Determine the (x, y) coordinate at the center of the cell enclosing the given text.  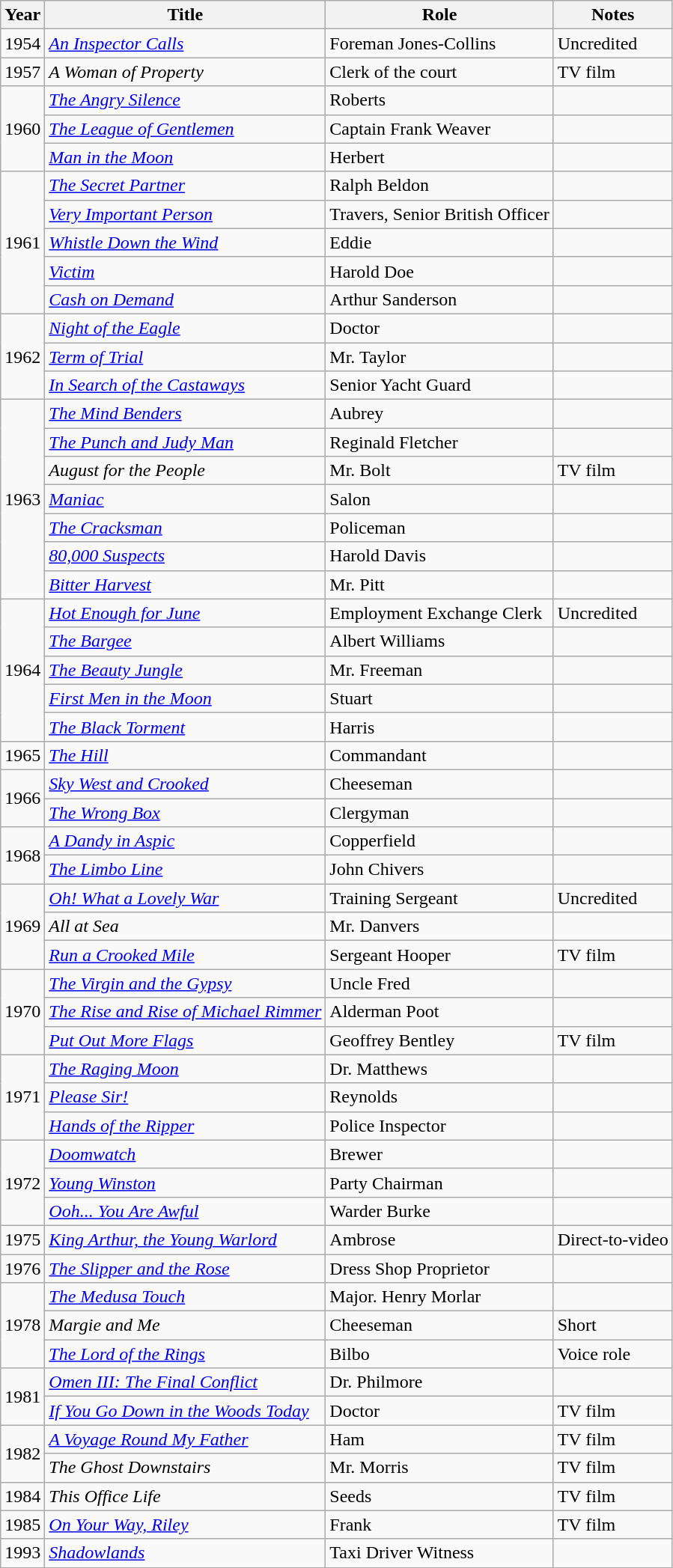
1960 (22, 129)
Bitter Harvest (186, 585)
1993 (22, 1553)
The Mind Benders (186, 414)
The Limbo Line (186, 870)
Hot Enough for June (186, 613)
First Men in the Moon (186, 698)
Senior Yacht Guard (439, 385)
The Angry Silence (186, 100)
1954 (22, 43)
1984 (22, 1496)
The Virgin and the Gypsy (186, 983)
Party Chairman (439, 1183)
1978 (22, 1326)
August for the People (186, 471)
The Slipper and the Rose (186, 1269)
Ambrose (439, 1239)
Cash on Demand (186, 299)
Roberts (439, 100)
Omen III: The Final Conflict (186, 1382)
Mr. Danvers (439, 927)
On Your Way, Riley (186, 1525)
Ooh... You Are Awful (186, 1211)
Direct-to-video (612, 1239)
Please Sir! (186, 1097)
The Raging Moon (186, 1069)
John Chivers (439, 870)
1976 (22, 1269)
Run a Crooked Mile (186, 955)
Reginald Fletcher (439, 442)
1971 (22, 1097)
Term of Trial (186, 357)
The Medusa Touch (186, 1297)
The Black Torment (186, 727)
The Punch and Judy Man (186, 442)
1966 (22, 798)
The Bargee (186, 641)
If You Go Down in the Woods Today (186, 1411)
Bilbo (439, 1354)
Arthur Sanderson (439, 299)
An Inspector Calls (186, 43)
1964 (22, 670)
A Woman of Property (186, 72)
80,000 Suspects (186, 556)
Title (186, 15)
Shadowlands (186, 1553)
Night of the Eagle (186, 328)
Clergyman (439, 812)
Alderman Poot (439, 1012)
Harris (439, 727)
In Search of the Castaways (186, 385)
Travers, Senior British Officer (439, 214)
Mr. Freeman (439, 670)
Put Out More Flags (186, 1040)
Commandant (439, 755)
A Dandy in Aspic (186, 841)
1961 (22, 242)
King Arthur, the Young Warlord (186, 1239)
The Cracksman (186, 528)
Warder Burke (439, 1211)
Notes (612, 15)
Mr. Morris (439, 1468)
Sky West and Crooked (186, 784)
Geoffrey Bentley (439, 1040)
1970 (22, 1012)
Oh! What a Lovely War (186, 898)
Clerk of the court (439, 72)
1968 (22, 855)
Maniac (186, 499)
1963 (22, 499)
The Hill (186, 755)
A Voyage Round My Father (186, 1439)
Dr. Philmore (439, 1382)
1962 (22, 356)
Ralph Beldon (439, 186)
Very Important Person (186, 214)
All at Sea (186, 927)
The Secret Partner (186, 186)
Training Sergeant (439, 898)
Victim (186, 271)
Employment Exchange Clerk (439, 613)
Major. Henry Morlar (439, 1297)
Ham (439, 1439)
Role (439, 15)
Whistle Down the Wind (186, 242)
Dr. Matthews (439, 1069)
1981 (22, 1397)
Mr. Bolt (439, 471)
Uncle Fred (439, 983)
Seeds (439, 1496)
The Beauty Jungle (186, 670)
The Wrong Box (186, 812)
Reynolds (439, 1097)
Frank (439, 1525)
1957 (22, 72)
Doomwatch (186, 1154)
Young Winston (186, 1183)
Copperfield (439, 841)
This Office Life (186, 1496)
Margie and Me (186, 1326)
Foreman Jones-Collins (439, 43)
Stuart (439, 698)
Salon (439, 499)
Herbert (439, 157)
Captain Frank Weaver (439, 129)
Dress Shop Proprietor (439, 1269)
The Lord of the Rings (186, 1354)
Man in the Moon (186, 157)
The Rise and Rise of Michael Rimmer (186, 1012)
Brewer (439, 1154)
Aubrey (439, 414)
Police Inspector (439, 1126)
1975 (22, 1239)
Mr. Pitt (439, 585)
1969 (22, 927)
1972 (22, 1183)
The League of Gentlemen (186, 129)
Hands of the Ripper (186, 1126)
The Ghost Downstairs (186, 1468)
1982 (22, 1453)
Voice role (612, 1354)
Policeman (439, 528)
Mr. Taylor (439, 357)
1965 (22, 755)
Eddie (439, 242)
Albert Williams (439, 641)
Harold Doe (439, 271)
Short (612, 1326)
1985 (22, 1525)
Harold Davis (439, 556)
Taxi Driver Witness (439, 1553)
Sergeant Hooper (439, 955)
Year (22, 15)
